Scan for the cell matching the given text and deliver its (X, Y) coordinate at center. 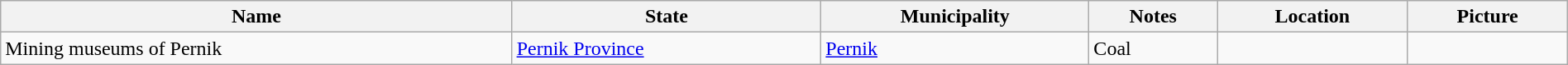
Coal (1153, 48)
Pernik (955, 48)
Picture (1487, 17)
Mining museums of Pernik (256, 48)
State (667, 17)
Notes (1153, 17)
Name (256, 17)
Pernik Province (667, 48)
Location (1312, 17)
Municipality (955, 17)
